Extract the (X, Y) coordinate from the center of the cell holding the provided text.  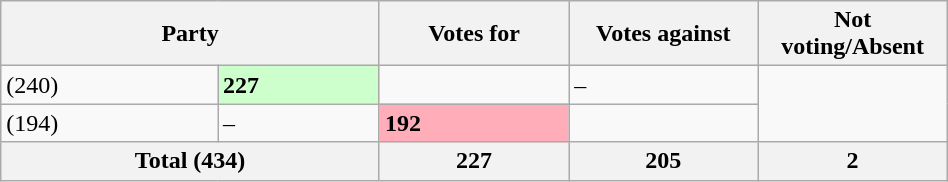
Party (190, 34)
Total (434) (190, 161)
Not voting/Absent (852, 34)
Votes for (474, 34)
Votes against (664, 34)
192 (474, 123)
(240) (110, 85)
(194) (110, 123)
205 (664, 161)
2 (852, 161)
